Scan for the cell matching the given text and deliver its [x, y] coordinate at center. 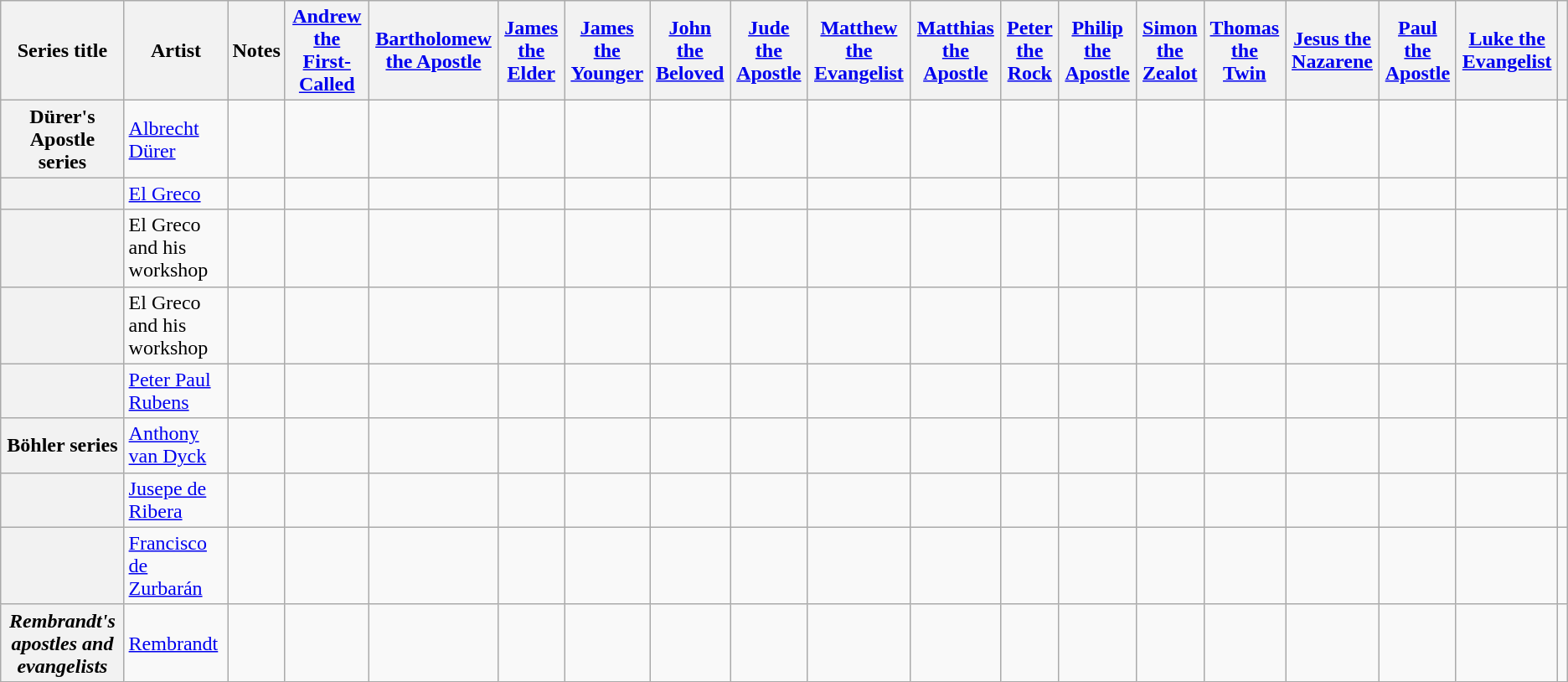
Andrew the First-Called [327, 50]
Matthias the Apostle [956, 50]
Albrecht Dürer [176, 139]
Rembrandt [176, 643]
Matthew the Evangelist [859, 50]
James the Elder [531, 50]
Dürer's Apostle series [62, 139]
Notes [256, 50]
Jesus the Nazarene [1333, 50]
Bartholomew the Apostle [433, 50]
Simon the Zealot [1169, 50]
Rembrandt's apostles and evangelists [62, 643]
Artist [176, 50]
El Greco [176, 194]
James the Younger [607, 50]
Series title [62, 50]
Philip the Apostle [1097, 50]
Peter Paul Rubens [176, 390]
Jude the Apostle [769, 50]
John the Beloved [690, 50]
Thomas the Twin [1245, 50]
Paul the Apostle [1417, 50]
Francisco de Zurbarán [176, 566]
Böhler series [62, 446]
Peter the Rock [1030, 50]
Luke the Evangelist [1507, 50]
Anthony van Dyck [176, 446]
Jusepe de Ribera [176, 499]
